For the text-containing cell, return its midpoint in [X, Y] coordinate format. 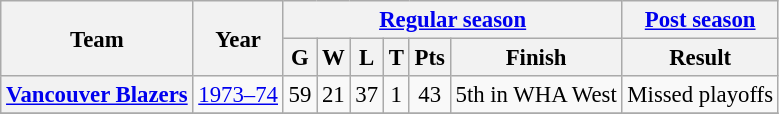
Result [700, 58]
1973–74 [238, 95]
5th in WHA West [536, 95]
Finish [536, 58]
21 [334, 95]
Missed playoffs [700, 95]
Year [238, 38]
W [334, 58]
L [366, 58]
1 [396, 95]
37 [366, 95]
T [396, 58]
Pts [430, 58]
Team [97, 38]
Regular season [452, 20]
G [300, 58]
Vancouver Blazers [97, 95]
59 [300, 95]
Post season [700, 20]
43 [430, 95]
